Determine the [X, Y] coordinate at the center of the cell enclosing the given text.  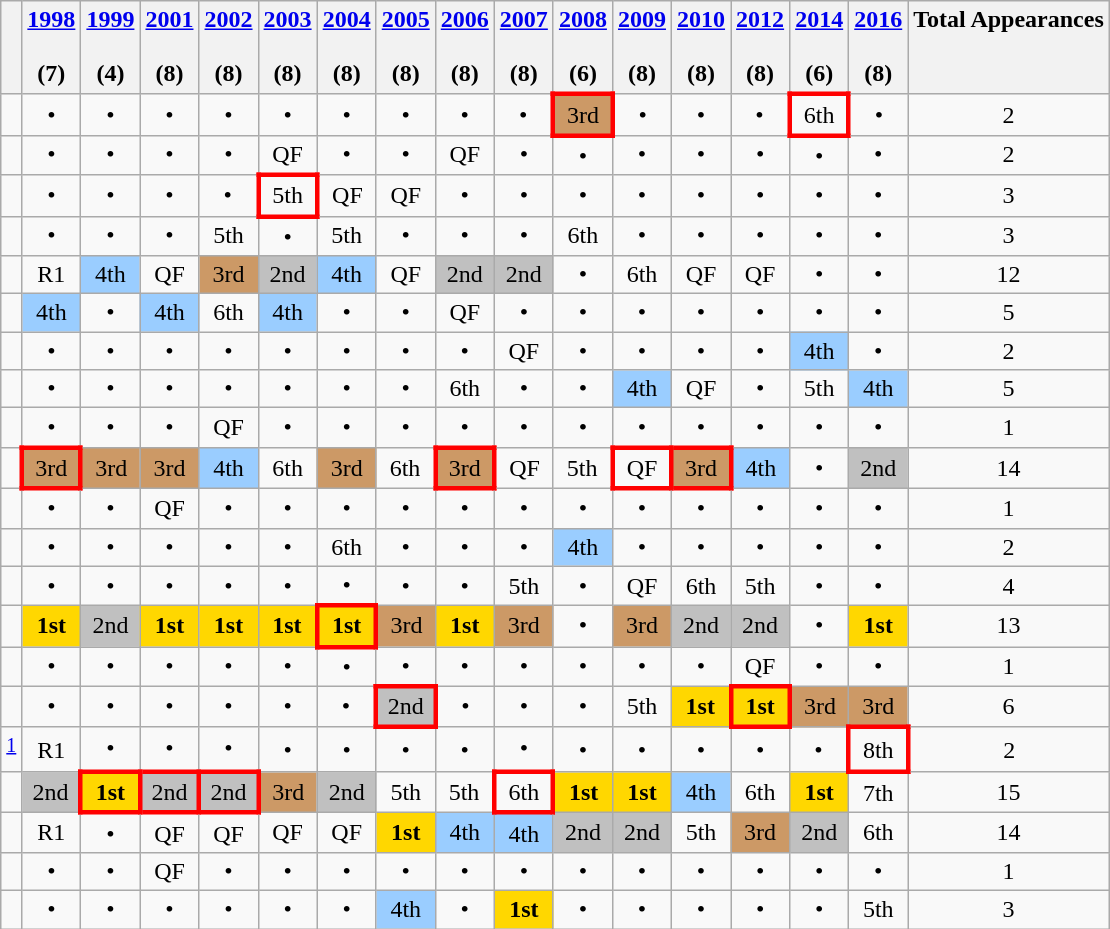
2005 (8) [406, 48]
2001 (8) [170, 48]
2016 (8) [878, 48]
2003 (8) [288, 48]
Total Appearances [1009, 48]
2010 (8) [702, 48]
2006 (8) [464, 48]
2007 (8) [524, 48]
2014 (6) [820, 48]
2008 (6) [582, 48]
1998 (7) [52, 48]
2009 (8) [642, 48]
6 [1009, 706]
12 [1009, 275]
2002 (8) [228, 48]
1999 (4) [110, 48]
7th [878, 792]
15 [1009, 792]
2012 (8) [760, 48]
8th [878, 750]
13 [1009, 626]
2004 (8) [346, 48]
4 [1009, 586]
